Find where the given text appears and provide that cell's center as [X, Y] coordinate. 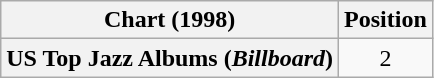
US Top Jazz Albums (Billboard) [170, 58]
2 [386, 58]
Chart (1998) [170, 20]
Position [386, 20]
